Pinpoint the cell where the given text exists, returning its [x, y] midpoint coordinate. 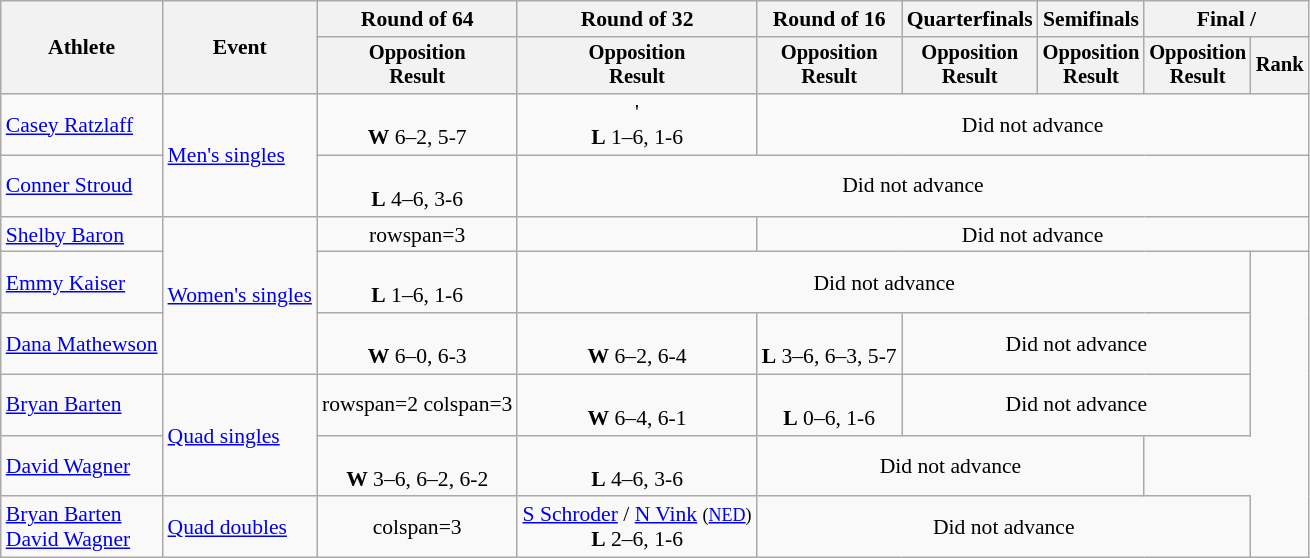
S Schroder / N Vink (NED) L 2–6, 1-6 [636, 528]
Rank [1280, 66]
Final / [1226, 19]
rowspan=2 colspan=3 [418, 406]
W 6–2, 5-7 [418, 124]
colspan=3 [418, 528]
Round of 16 [830, 19]
W 6–4, 6-1 [636, 406]
' L 1–6, 1-6 [636, 124]
L 1–6, 1-6 [418, 282]
Semifinals [1092, 19]
Quad singles [240, 436]
Athlete [82, 48]
Bryan Barten [82, 406]
rowspan=3 [418, 235]
W 6–0, 6-3 [418, 344]
Dana Mathewson [82, 344]
L 0–6, 1-6 [830, 406]
Men's singles [240, 155]
Women's singles [240, 296]
W 3–6, 6–2, 6-2 [418, 466]
Conner Stroud [82, 186]
Casey Ratzlaff [82, 124]
Bryan BartenDavid Wagner [82, 528]
W 6–2, 6-4 [636, 344]
Shelby Baron [82, 235]
L 3–6, 6–3, 5-7 [830, 344]
Quad doubles [240, 528]
Quarterfinals [970, 19]
Round of 32 [636, 19]
David Wagner [82, 466]
Event [240, 48]
Round of 64 [418, 19]
Emmy Kaiser [82, 282]
